Extract the [X, Y] coordinate from the center of the cell holding the provided text.  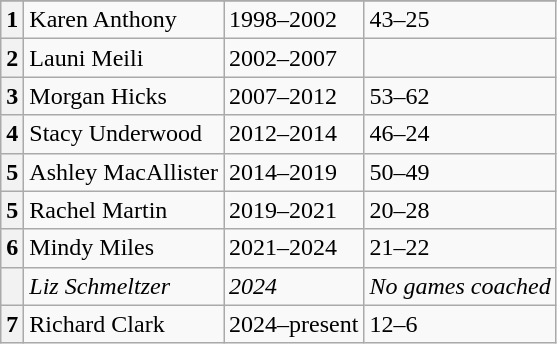
2 [12, 58]
50–49 [460, 172]
7 [12, 324]
46–24 [460, 134]
3 [12, 96]
21–22 [460, 248]
Launi Meili [124, 58]
No games coached [460, 286]
2024–present [294, 324]
2007–2012 [294, 96]
4 [12, 134]
6 [12, 248]
2024 [294, 286]
1 [12, 20]
Karen Anthony [124, 20]
Rachel Martin [124, 210]
2021–2024 [294, 248]
53–62 [460, 96]
Richard Clark [124, 324]
Morgan Hicks [124, 96]
2019–2021 [294, 210]
Stacy Underwood [124, 134]
2012–2014 [294, 134]
12–6 [460, 324]
2002–2007 [294, 58]
1998–2002 [294, 20]
Mindy Miles [124, 248]
2014–2019 [294, 172]
Ashley MacAllister [124, 172]
43–25 [460, 20]
20–28 [460, 210]
Liz Schmeltzer [124, 286]
